Locate the cell with the specified text and output its [X, Y] center coordinate. 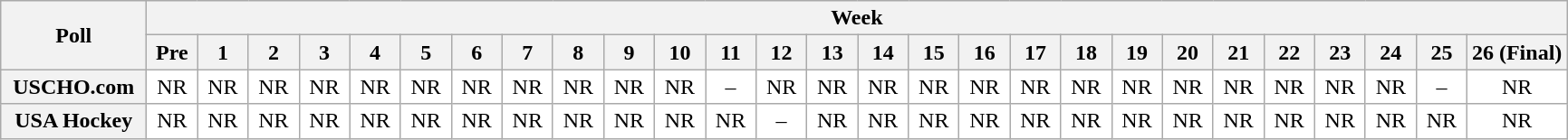
16 [985, 52]
1 [223, 52]
9 [629, 52]
USCHO.com [74, 87]
6 [476, 52]
12 [782, 52]
Pre [172, 52]
Poll [74, 35]
22 [1289, 52]
13 [832, 52]
8 [578, 52]
4 [375, 52]
USA Hockey [74, 121]
24 [1390, 52]
17 [1035, 52]
15 [934, 52]
18 [1086, 52]
2 [274, 52]
10 [679, 52]
25 [1441, 52]
Week [857, 18]
14 [883, 52]
26 (Final) [1516, 52]
23 [1340, 52]
3 [324, 52]
21 [1238, 52]
19 [1137, 52]
20 [1188, 52]
11 [730, 52]
5 [426, 52]
7 [527, 52]
